Output the (x, y) coordinate of the center of the cell containing the given text.  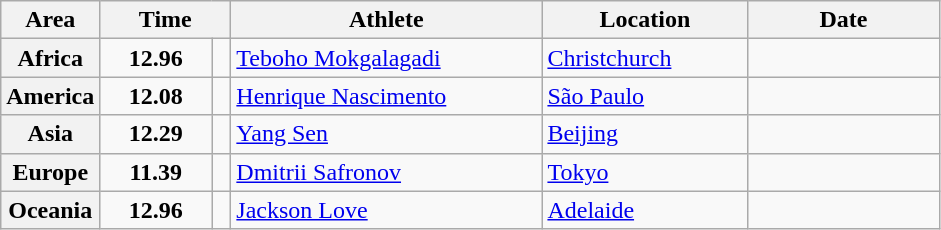
Jackson Love (386, 210)
Europe (50, 172)
Athlete (386, 20)
Tokyo (645, 172)
Oceania (50, 210)
Yang Sen (386, 134)
12.08 (156, 96)
Location (645, 20)
Adelaide (645, 210)
São Paulo (645, 96)
Africa (50, 58)
Teboho Mokgalagadi (386, 58)
12.29 (156, 134)
Asia (50, 134)
Dmitrii Safronov (386, 172)
Area (50, 20)
11.39 (156, 172)
America (50, 96)
Beijing (645, 134)
Henrique Nascimento (386, 96)
Date (844, 20)
Christchurch (645, 58)
Time (166, 20)
